For the text-containing cell, return its midpoint in (X, Y) coordinate format. 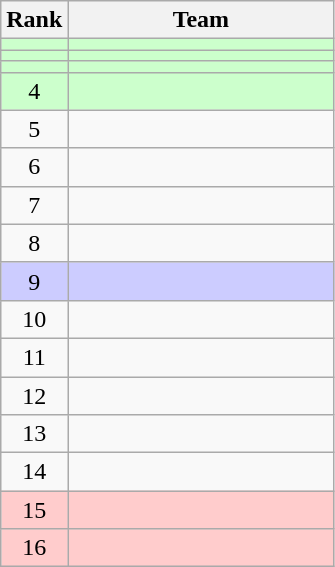
12 (34, 395)
Rank (34, 20)
7 (34, 205)
11 (34, 357)
13 (34, 434)
6 (34, 167)
5 (34, 129)
14 (34, 472)
15 (34, 510)
8 (34, 243)
9 (34, 281)
Team (201, 20)
4 (34, 91)
10 (34, 319)
16 (34, 548)
